Pinpoint the cell where the given text exists, returning its (x, y) midpoint coordinate. 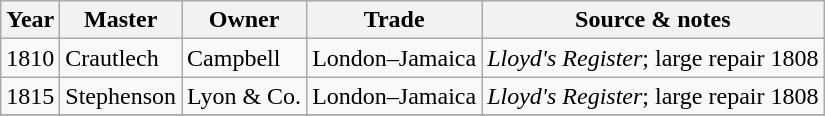
Campbell (244, 58)
Year (30, 20)
Crautlech (121, 58)
Owner (244, 20)
Master (121, 20)
Lyon & Co. (244, 96)
Trade (394, 20)
Source & notes (653, 20)
1810 (30, 58)
1815 (30, 96)
Stephenson (121, 96)
